Return (X, Y) of the center of cell containing provided text 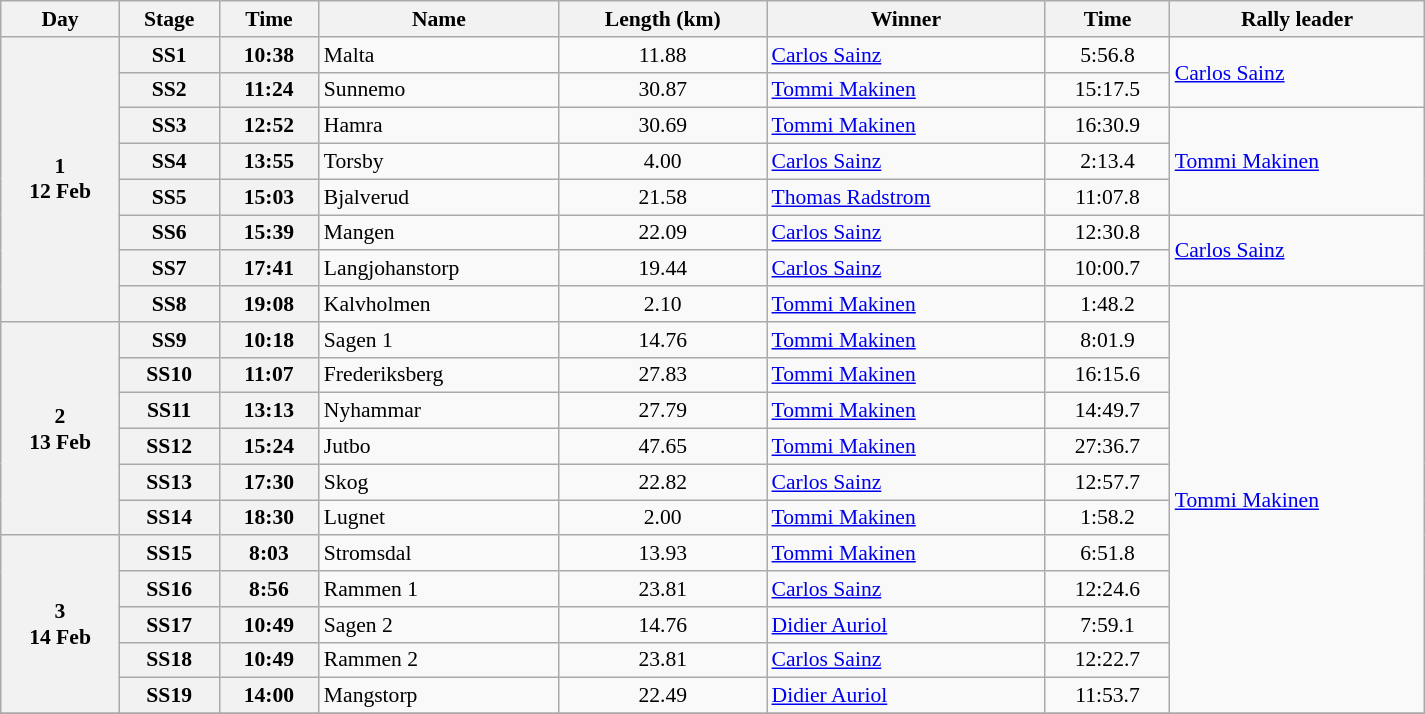
Malta (439, 55)
Sagen 1 (439, 340)
SS2 (169, 90)
11.88 (663, 55)
SS18 (169, 660)
10:38 (269, 55)
7:59.1 (1107, 625)
SS5 (169, 197)
2:13.4 (1107, 162)
2.10 (663, 304)
Kalvholmen (439, 304)
Winner (906, 19)
SS15 (169, 554)
SS16 (169, 589)
30.87 (663, 90)
Nyhammar (439, 411)
22.09 (663, 233)
SS17 (169, 625)
15:17.5 (1107, 90)
SS7 (169, 269)
15:03 (269, 197)
6:51.8 (1107, 554)
SS19 (169, 696)
314 Feb (60, 625)
Rammen 1 (439, 589)
21.58 (663, 197)
Jutbo (439, 447)
2.00 (663, 518)
Frederiksberg (439, 375)
SS9 (169, 340)
30.69 (663, 126)
13:55 (269, 162)
12:22.7 (1107, 660)
22.49 (663, 696)
12:24.6 (1107, 589)
16:15.6 (1107, 375)
10:00.7 (1107, 269)
Skog (439, 482)
18:30 (269, 518)
13:13 (269, 411)
13.93 (663, 554)
SS11 (169, 411)
19.44 (663, 269)
SS6 (169, 233)
SS14 (169, 518)
12:52 (269, 126)
SS8 (169, 304)
SS10 (169, 375)
11:07.8 (1107, 197)
Hamra (439, 126)
27:36.7 (1107, 447)
213 Feb (60, 429)
Length (km) (663, 19)
8:01.9 (1107, 340)
Bjalverud (439, 197)
11:24 (269, 90)
Stromsdal (439, 554)
17:41 (269, 269)
SS13 (169, 482)
8:56 (269, 589)
12:30.8 (1107, 233)
15:24 (269, 447)
1:58.2 (1107, 518)
Stage (169, 19)
17:30 (269, 482)
27.83 (663, 375)
112 Feb (60, 180)
4.00 (663, 162)
Lugnet (439, 518)
Rammen 2 (439, 660)
Sunnemo (439, 90)
19:08 (269, 304)
SS4 (169, 162)
Langjohanstorp (439, 269)
11:07 (269, 375)
22.82 (663, 482)
47.65 (663, 447)
Mangen (439, 233)
16:30.9 (1107, 126)
27.79 (663, 411)
14:00 (269, 696)
Rally leader (1298, 19)
1:48.2 (1107, 304)
Sagen 2 (439, 625)
14:49.7 (1107, 411)
5:56.8 (1107, 55)
Torsby (439, 162)
Day (60, 19)
Thomas Radstrom (906, 197)
10:18 (269, 340)
SS1 (169, 55)
11:53.7 (1107, 696)
12:57.7 (1107, 482)
Name (439, 19)
Mangstorp (439, 696)
SS3 (169, 126)
8:03 (269, 554)
15:39 (269, 233)
SS12 (169, 447)
